Return the (x, y) coordinate for the center point of the cell that contains the specified text.  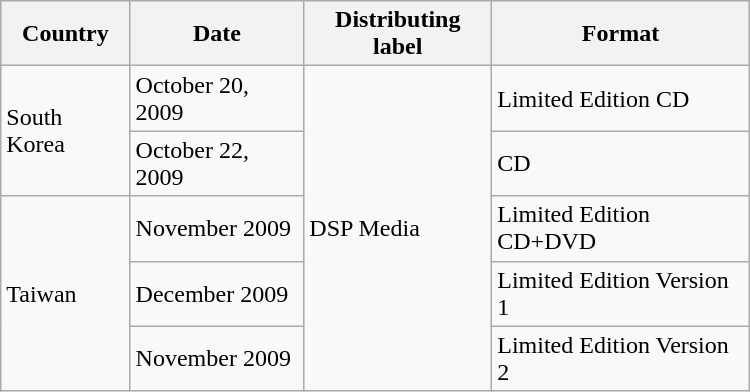
Limited Edition Version 2 (621, 358)
Limited Edition CD (621, 98)
Date (217, 34)
South Korea (66, 131)
Country (66, 34)
Limited Edition Version 1 (621, 294)
Format (621, 34)
Taiwan (66, 294)
CD (621, 164)
Distributing label (398, 34)
October 20, 2009 (217, 98)
DSP Media (398, 228)
October 22, 2009 (217, 164)
Limited Edition CD+DVD (621, 228)
December 2009 (217, 294)
